Output the (x, y) coordinate of the center of the cell containing the given text.  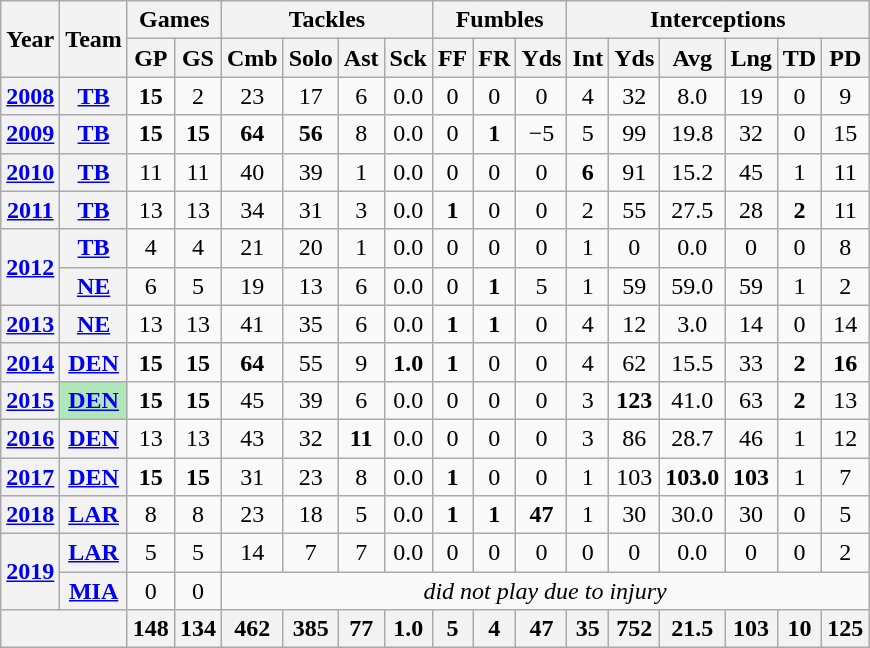
125 (846, 629)
FF (452, 58)
41 (252, 324)
28 (751, 210)
63 (751, 400)
2017 (30, 477)
77 (361, 629)
752 (634, 629)
86 (634, 438)
Solo (310, 58)
385 (310, 629)
did not play due to injury (544, 591)
21 (252, 248)
10 (799, 629)
134 (198, 629)
28.7 (692, 438)
46 (751, 438)
PD (846, 58)
62 (634, 362)
8.0 (692, 96)
Sck (408, 58)
MIA (94, 591)
Year (30, 39)
16 (846, 362)
Team (94, 39)
27.5 (692, 210)
2012 (30, 267)
2009 (30, 134)
GS (198, 58)
41.0 (692, 400)
Interceptions (718, 20)
Lng (751, 58)
40 (252, 172)
99 (634, 134)
20 (310, 248)
2010 (30, 172)
2019 (30, 572)
18 (310, 515)
Ast (361, 58)
Tackles (326, 20)
Games (174, 20)
21.5 (692, 629)
103.0 (692, 477)
91 (634, 172)
43 (252, 438)
30.0 (692, 515)
Fumbles (500, 20)
2011 (30, 210)
123 (634, 400)
FR (494, 58)
19.8 (692, 134)
34 (252, 210)
2016 (30, 438)
56 (310, 134)
15.5 (692, 362)
Int (588, 58)
2015 (30, 400)
2008 (30, 96)
148 (150, 629)
17 (310, 96)
33 (751, 362)
−5 (542, 134)
3.0 (692, 324)
GP (150, 58)
462 (252, 629)
2014 (30, 362)
TD (799, 58)
2018 (30, 515)
15.2 (692, 172)
Cmb (252, 58)
2013 (30, 324)
59.0 (692, 286)
Avg (692, 58)
